Return the (x, y) coordinate for the center point of the cell that contains the specified text.  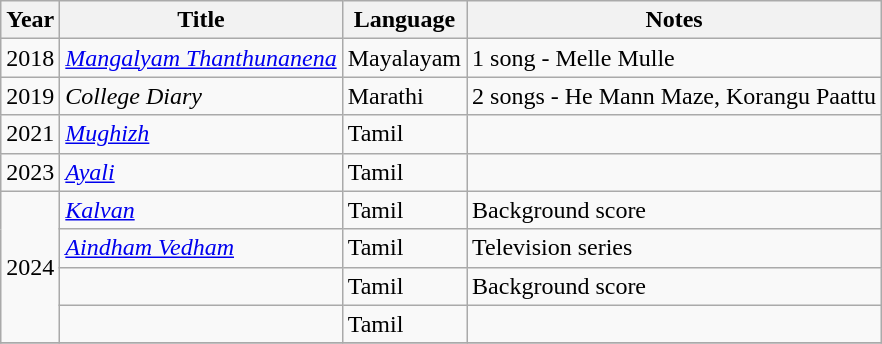
Mayalayam (404, 58)
2018 (30, 58)
Title (201, 20)
College Diary (201, 96)
Aindham Vedham (201, 248)
Ayali (201, 172)
Television series (674, 248)
Notes (674, 20)
2021 (30, 134)
2019 (30, 96)
Language (404, 20)
1 song - Melle Mulle (674, 58)
Year (30, 20)
2 songs - He Mann Maze, Korangu Paattu (674, 96)
Kalvan (201, 210)
2024 (30, 267)
2023 (30, 172)
Marathi (404, 96)
Mughizh (201, 134)
Mangalyam Thanthunanena (201, 58)
